Output the (x, y) coordinate of the center of the cell containing the given text.  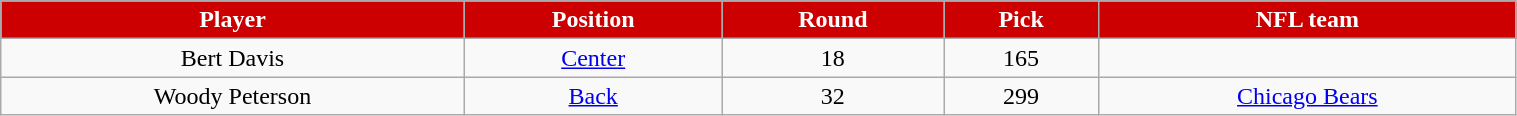
Bert Davis (232, 58)
Position (593, 20)
Chicago Bears (1308, 96)
18 (832, 58)
Round (832, 20)
NFL team (1308, 20)
Pick (1022, 20)
Center (593, 58)
Player (232, 20)
Back (593, 96)
Woody Peterson (232, 96)
32 (832, 96)
165 (1022, 58)
299 (1022, 96)
